Determine the (X, Y) coordinate at the center of the cell enclosing the given text.  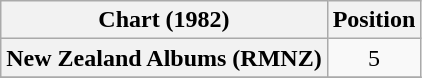
New Zealand Albums (RMNZ) (164, 58)
5 (374, 58)
Chart (1982) (164, 20)
Position (374, 20)
